Provide the (x, y) coordinate of the cell's center where the given text is located.  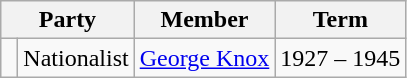
Member (204, 20)
George Knox (204, 58)
Term (340, 20)
1927 – 1945 (340, 58)
Nationalist (76, 58)
Party (68, 20)
